Determine the (X, Y) coordinate at the center of the cell enclosing the given text.  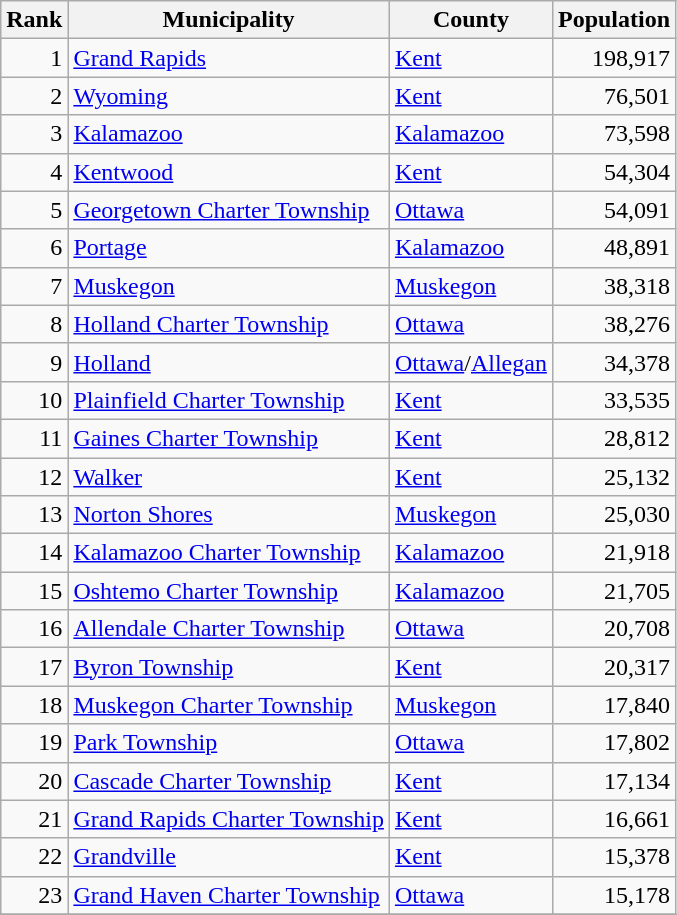
21,918 (614, 553)
Kalamazoo Charter Township (229, 553)
Grandville (229, 857)
17,802 (614, 743)
19 (34, 743)
38,276 (614, 324)
11 (34, 438)
14 (34, 553)
4 (34, 172)
38,318 (614, 286)
Gaines Charter Township (229, 438)
Municipality (229, 20)
48,891 (614, 248)
Allendale Charter Township (229, 629)
Rank (34, 20)
Muskegon Charter Township (229, 705)
23 (34, 895)
8 (34, 324)
Population (614, 20)
Grand Rapids Charter Township (229, 819)
33,535 (614, 400)
Norton Shores (229, 515)
7 (34, 286)
9 (34, 362)
Holland Charter Township (229, 324)
Grand Haven Charter Township (229, 895)
5 (34, 210)
Wyoming (229, 96)
Cascade Charter Township (229, 781)
1 (34, 58)
Plainfield Charter Township (229, 400)
Park Township (229, 743)
Byron Township (229, 667)
17,134 (614, 781)
18 (34, 705)
6 (34, 248)
2 (34, 96)
12 (34, 477)
3 (34, 134)
Grand Rapids (229, 58)
16 (34, 629)
15,378 (614, 857)
198,917 (614, 58)
Ottawa/Allegan (470, 362)
20,317 (614, 667)
County (470, 20)
16,661 (614, 819)
Walker (229, 477)
25,030 (614, 515)
22 (34, 857)
13 (34, 515)
10 (34, 400)
54,304 (614, 172)
Kentwood (229, 172)
21,705 (614, 591)
Georgetown Charter Township (229, 210)
28,812 (614, 438)
25,132 (614, 477)
73,598 (614, 134)
Holland (229, 362)
17 (34, 667)
20,708 (614, 629)
76,501 (614, 96)
15 (34, 591)
21 (34, 819)
34,378 (614, 362)
Oshtemo Charter Township (229, 591)
Portage (229, 248)
17,840 (614, 705)
54,091 (614, 210)
20 (34, 781)
15,178 (614, 895)
